Capture the cell that displays the provided text and extract its (x, y) central coordinate. 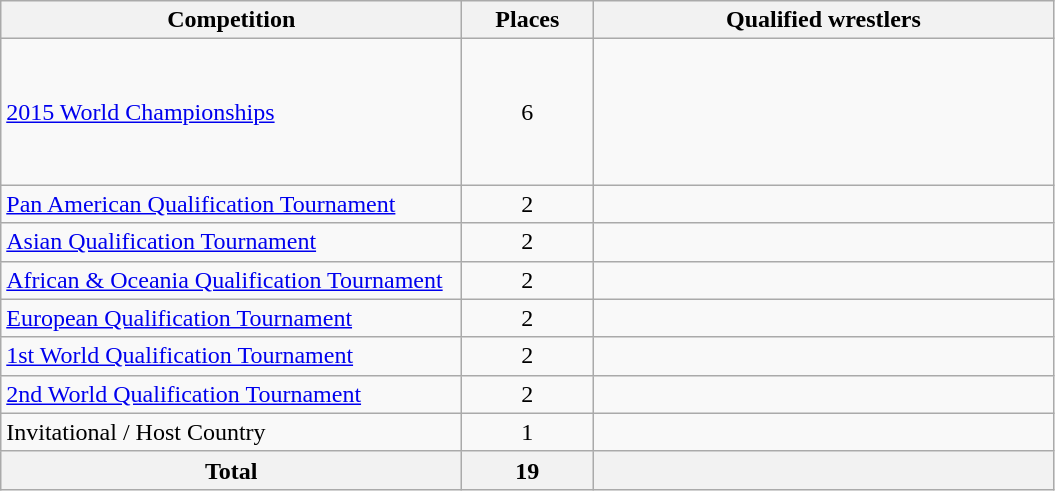
European Qualification Tournament (232, 318)
Places (528, 20)
2015 World Championships (232, 112)
Asian Qualification Tournament (232, 242)
Pan American Qualification Tournament (232, 204)
2nd World Qualification Tournament (232, 394)
Invitational / Host Country (232, 432)
African & Oceania Qualification Tournament (232, 280)
1st World Qualification Tournament (232, 356)
1 (528, 432)
Total (232, 470)
19 (528, 470)
6 (528, 112)
Competition (232, 20)
Qualified wrestlers (824, 20)
